Return (x, y) of the center of cell containing provided text 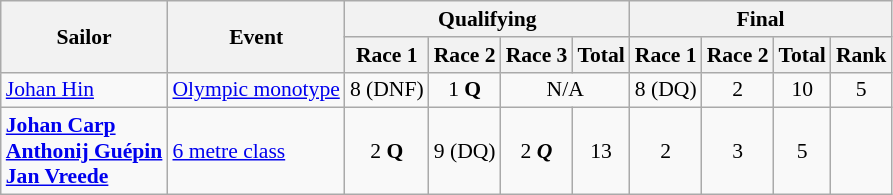
1 Q (465, 90)
Event (256, 36)
Sailor (84, 36)
Qualifying (488, 19)
13 (600, 152)
Olympic monotype (256, 90)
8 (DNF) (387, 90)
Rank (862, 55)
Race 3 (537, 55)
10 (802, 90)
Johan Hin (84, 90)
N/A (566, 90)
Johan Carp Anthonij Guépin Jan Vreede (84, 152)
Final (761, 19)
6 metre class (256, 152)
3 (738, 152)
9 (DQ) (465, 152)
8 (DQ) (666, 90)
